Pinpoint the cell where the given text exists, returning its (x, y) midpoint coordinate. 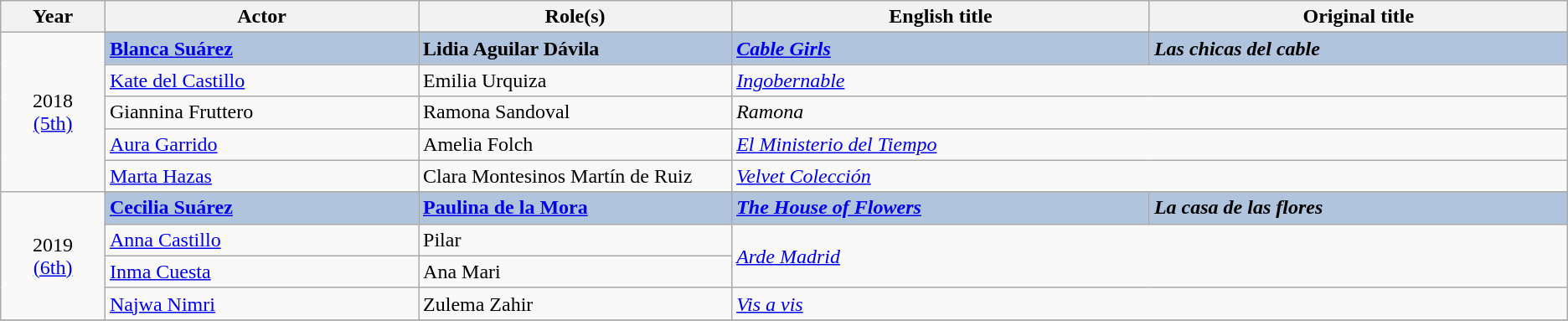
Cable Girls (941, 49)
El Ministerio del Tiempo (1150, 144)
Lidia Aguilar Dávila (575, 49)
Najwa Nimri (261, 303)
Role(s) (575, 17)
Blanca Suárez (261, 49)
Ana Mari (575, 272)
Inma Cuesta (261, 272)
Clara Montesinos Martín de Ruiz (575, 176)
Ramona Sandoval (575, 112)
2018(5th) (54, 112)
Anna Castillo (261, 240)
Paulina de la Mora (575, 208)
Velvet Colección (1150, 176)
Zulema Zahir (575, 303)
La casa de las flores (1359, 208)
Amelia Folch (575, 144)
The House of Flowers (941, 208)
Actor (261, 17)
English title (941, 17)
2019(6th) (54, 256)
Vis a vis (1150, 303)
Pilar (575, 240)
Las chicas del cable (1359, 49)
Marta Hazas (261, 176)
Aura Garrido (261, 144)
Ramona (1150, 112)
Emilia Urquiza (575, 80)
Year (54, 17)
Original title (1359, 17)
Ingobernable (1150, 80)
Giannina Fruttero (261, 112)
Kate del Castillo (261, 80)
Cecilia Suárez (261, 208)
Arde Madrid (1150, 256)
